Detect which cell encompasses the target text, then output its (x, y) center coordinate. 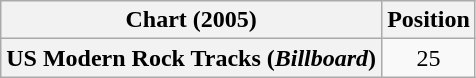
US Modern Rock Tracks (Billboard) (192, 58)
Chart (2005) (192, 20)
25 (429, 58)
Position (429, 20)
